From the cell containing the given text, extract its center point as (X, Y) coordinate. 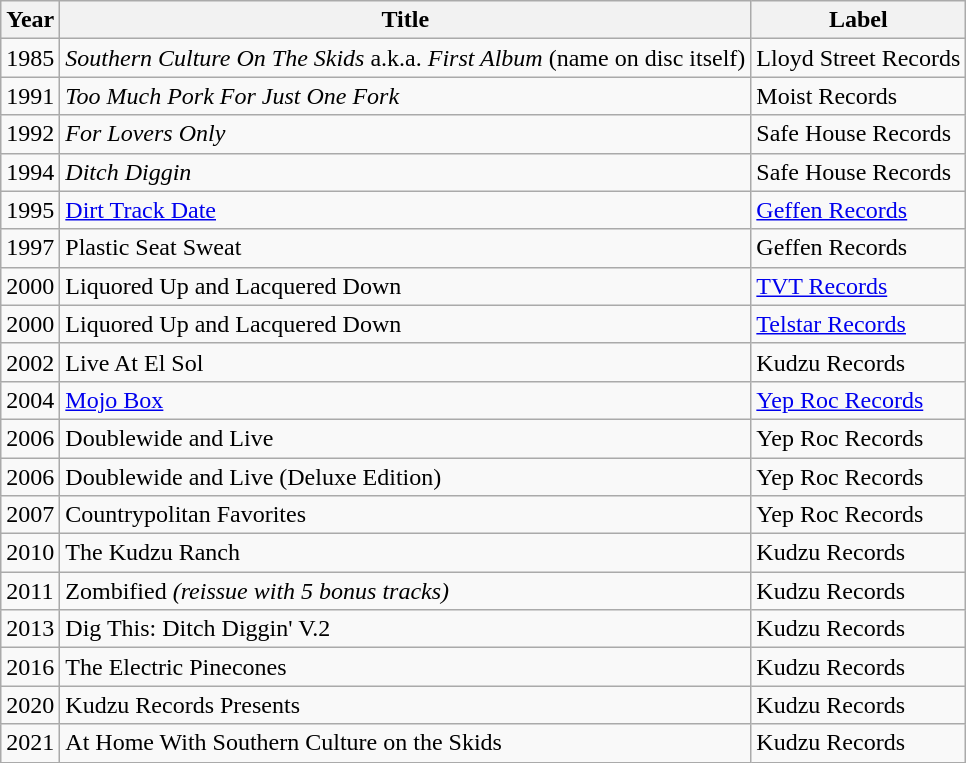
2011 (30, 591)
The Electric Pinecones (406, 667)
Moist Records (858, 96)
For Lovers Only (406, 134)
Year (30, 20)
Zombified (reissue with 5 bonus tracks) (406, 591)
Lloyd Street Records (858, 58)
Label (858, 20)
Kudzu Records Presents (406, 705)
Doublewide and Live (406, 438)
Live At El Sol (406, 362)
Southern Culture On The Skids a.k.a. First Album (name on disc itself) (406, 58)
2020 (30, 705)
2016 (30, 667)
Ditch Diggin (406, 172)
2002 (30, 362)
Title (406, 20)
Doublewide and Live (Deluxe Edition) (406, 477)
Countrypolitan Favorites (406, 515)
Plastic Seat Sweat (406, 248)
1991 (30, 96)
1997 (30, 248)
Dig This: Ditch Diggin' V.2 (406, 629)
1994 (30, 172)
At Home With Southern Culture on the Skids (406, 743)
1992 (30, 134)
1985 (30, 58)
1995 (30, 210)
Too Much Pork For Just One Fork (406, 96)
2013 (30, 629)
Mojo Box (406, 400)
TVT Records (858, 286)
Dirt Track Date (406, 210)
2021 (30, 743)
2004 (30, 400)
Telstar Records (858, 324)
The Kudzu Ranch (406, 553)
2010 (30, 553)
2007 (30, 515)
